From the cell containing the given text, extract its center point as (X, Y) coordinate. 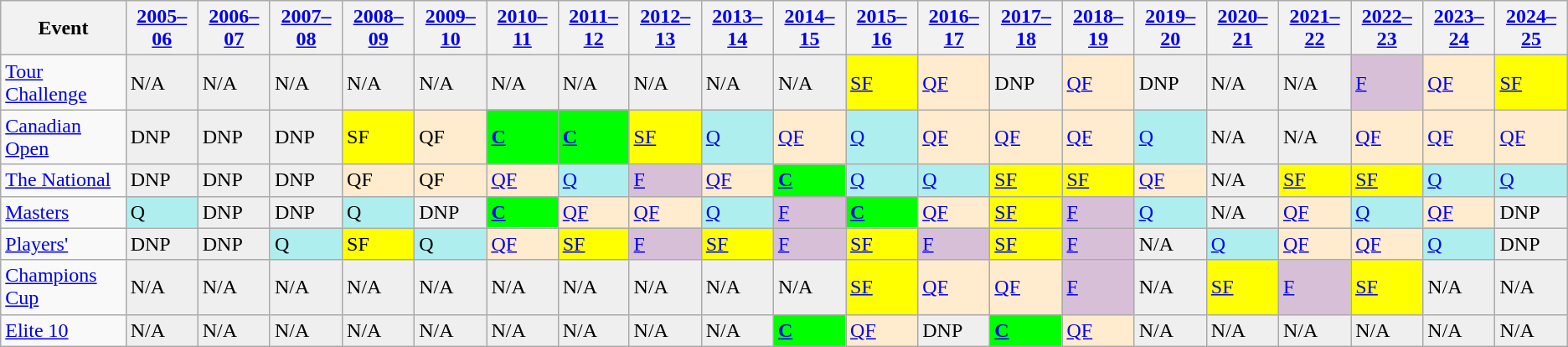
2008–09 (379, 28)
2021–22 (1314, 28)
Masters (64, 212)
2020–21 (1242, 28)
Champions Cup (64, 287)
Players' (64, 244)
2016–17 (954, 28)
2023–24 (1459, 28)
Elite 10 (64, 330)
2007–08 (306, 28)
2022–23 (1387, 28)
2006–07 (234, 28)
Event (64, 28)
Tour Challenge (64, 82)
2017–18 (1026, 28)
The National (64, 180)
2024–25 (1531, 28)
2018–19 (1098, 28)
Canadian Open (64, 137)
2012–13 (665, 28)
2009–10 (451, 28)
2019–20 (1170, 28)
2010–11 (523, 28)
2013–14 (737, 28)
2014–15 (809, 28)
2015–16 (882, 28)
2011–12 (593, 28)
2005–06 (162, 28)
